Extract the (x, y) coordinate from the center of the cell holding the provided text.  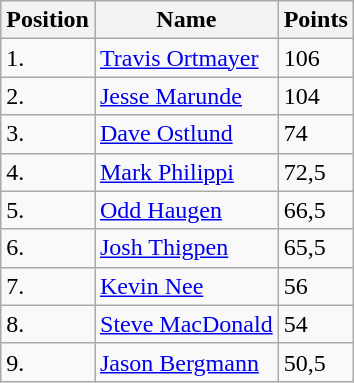
4. (48, 172)
6. (48, 248)
74 (316, 134)
66,5 (316, 210)
1. (48, 58)
Mark Philippi (186, 172)
50,5 (316, 362)
Dave Ostlund (186, 134)
106 (316, 58)
Odd Haugen (186, 210)
54 (316, 324)
2. (48, 96)
Josh Thigpen (186, 248)
9. (48, 362)
Steve MacDonald (186, 324)
72,5 (316, 172)
Position (48, 20)
8. (48, 324)
Points (316, 20)
3. (48, 134)
56 (316, 286)
65,5 (316, 248)
Travis Ortmayer (186, 58)
Kevin Nee (186, 286)
104 (316, 96)
7. (48, 286)
Jason Bergmann (186, 362)
5. (48, 210)
Jesse Marunde (186, 96)
Name (186, 20)
